Extract the [x, y] coordinate from the center of the cell holding the provided text.  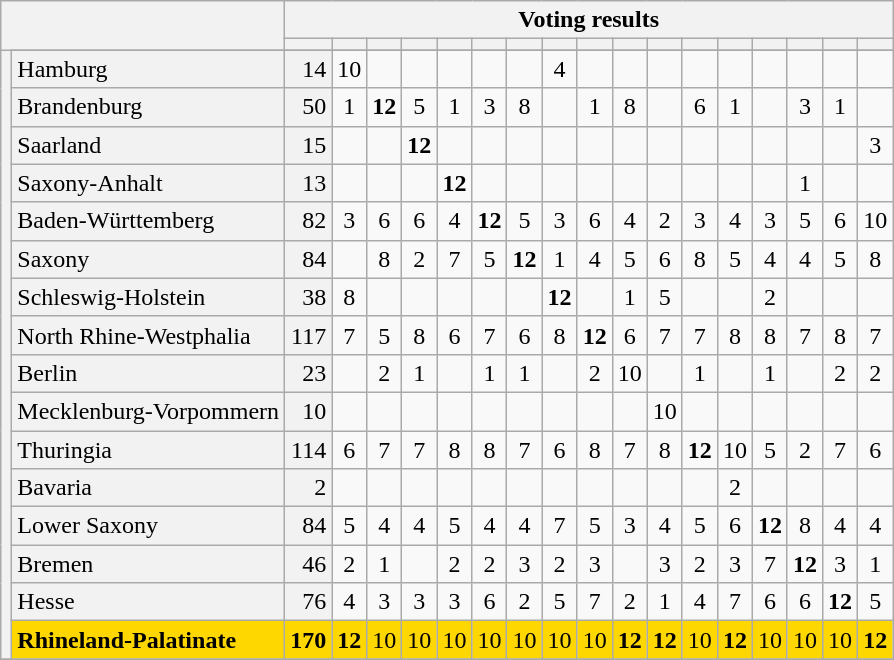
14 [308, 69]
Saarland [148, 145]
Hesse [148, 602]
Schleswig-Holstein [148, 297]
Voting results [589, 20]
Berlin [148, 373]
117 [308, 335]
170 [308, 640]
Lower Saxony [148, 526]
76 [308, 602]
13 [308, 183]
Saxony-Anhalt [148, 183]
46 [308, 564]
Mecklenburg-Vorpommern [148, 411]
Bavaria [148, 488]
North Rhine-Westphalia [148, 335]
82 [308, 221]
Rhineland-Palatinate [148, 640]
Brandenburg [148, 107]
Hamburg [148, 69]
114 [308, 449]
38 [308, 297]
50 [308, 107]
23 [308, 373]
Thuringia [148, 449]
15 [308, 145]
Bremen [148, 564]
Baden-Württemberg [148, 221]
Saxony [148, 259]
